For the text-containing cell, return its midpoint in [X, Y] coordinate format. 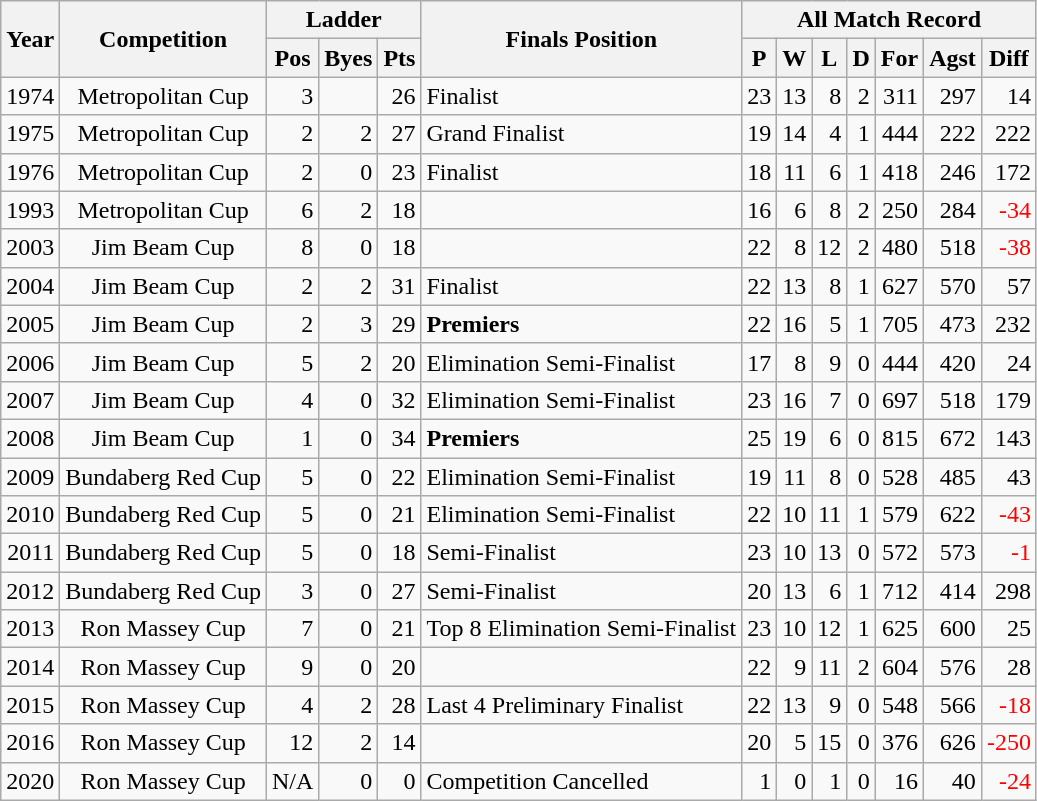
2004 [30, 286]
622 [953, 515]
-34 [1008, 210]
Pts [400, 58]
N/A [292, 781]
627 [899, 286]
579 [899, 515]
179 [1008, 400]
570 [953, 286]
1976 [30, 172]
Year [30, 39]
2012 [30, 591]
Finals Position [582, 39]
573 [953, 553]
2009 [30, 477]
Pos [292, 58]
246 [953, 172]
473 [953, 324]
-24 [1008, 781]
311 [899, 96]
1975 [30, 134]
D [861, 58]
815 [899, 438]
712 [899, 591]
297 [953, 96]
1993 [30, 210]
600 [953, 629]
414 [953, 591]
57 [1008, 286]
143 [1008, 438]
1974 [30, 96]
2020 [30, 781]
376 [899, 743]
2014 [30, 667]
40 [953, 781]
2005 [30, 324]
43 [1008, 477]
2015 [30, 705]
172 [1008, 172]
485 [953, 477]
Top 8 Elimination Semi-Finalist [582, 629]
Agst [953, 58]
-18 [1008, 705]
298 [1008, 591]
Competition Cancelled [582, 781]
Competition [164, 39]
34 [400, 438]
32 [400, 400]
604 [899, 667]
2006 [30, 362]
576 [953, 667]
W [794, 58]
29 [400, 324]
2007 [30, 400]
26 [400, 96]
17 [760, 362]
418 [899, 172]
250 [899, 210]
31 [400, 286]
Last 4 Preliminary Finalist [582, 705]
2011 [30, 553]
480 [899, 248]
2016 [30, 743]
625 [899, 629]
548 [899, 705]
Diff [1008, 58]
-43 [1008, 515]
Byes [348, 58]
284 [953, 210]
-1 [1008, 553]
705 [899, 324]
15 [830, 743]
-38 [1008, 248]
Ladder [344, 20]
L [830, 58]
528 [899, 477]
672 [953, 438]
420 [953, 362]
2010 [30, 515]
All Match Record [890, 20]
-250 [1008, 743]
For [899, 58]
2003 [30, 248]
2008 [30, 438]
232 [1008, 324]
24 [1008, 362]
2013 [30, 629]
697 [899, 400]
566 [953, 705]
Grand Finalist [582, 134]
626 [953, 743]
572 [899, 553]
P [760, 58]
